Return the [x, y] coordinate for the center point of the cell that contains the specified text.  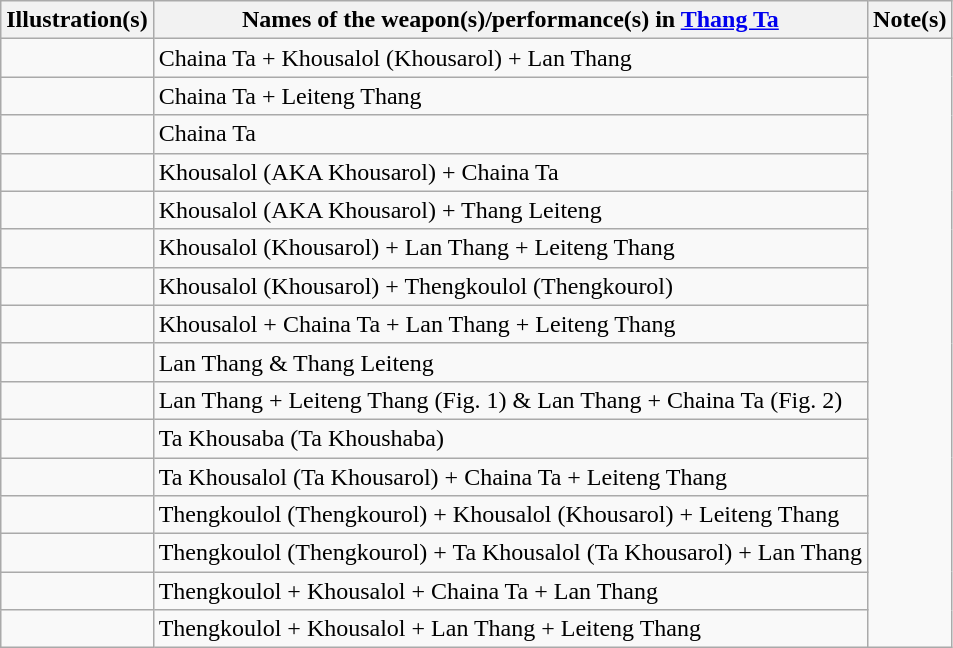
Ta Khousalol (Ta Khousarol) + Chaina Ta + Leiteng Thang [510, 477]
Thengkoulol + Khousalol + Lan Thang + Leiteng Thang [510, 629]
Khousalol + Chaina Ta + Lan Thang + Leiteng Thang [510, 324]
Chaina Ta [510, 134]
Khousalol (AKA Khousarol) + Thang Leiteng [510, 210]
Note(s) [910, 20]
Thengkoulol (Thengkourol) + Ta Khousalol (Ta Khousarol) + Lan Thang [510, 553]
Chaina Ta + Leiteng Thang [510, 96]
Thengkoulol (Thengkourol) + Khousalol (Khousarol) + Leiteng Thang [510, 515]
Names of the weapon(s)/performance(s) in Thang Ta [510, 20]
Khousalol (Khousarol) + Lan Thang + Leiteng Thang [510, 248]
Lan Thang & Thang Leiteng [510, 362]
Khousalol (Khousarol) + Thengkoulol (Thengkourol) [510, 286]
Ta Khousaba (Ta Khoushaba) [510, 438]
Illustration(s) [77, 20]
Khousalol (AKA Khousarol) + Chaina Ta [510, 172]
Thengkoulol + Khousalol + Chaina Ta + Lan Thang [510, 591]
Chaina Ta + Khousalol (Khousarol) + Lan Thang [510, 58]
Lan Thang + Leiteng Thang (Fig. 1) & Lan Thang + Chaina Ta (Fig. 2) [510, 400]
